Find where the given text appears and provide that cell's center as (X, Y) coordinate. 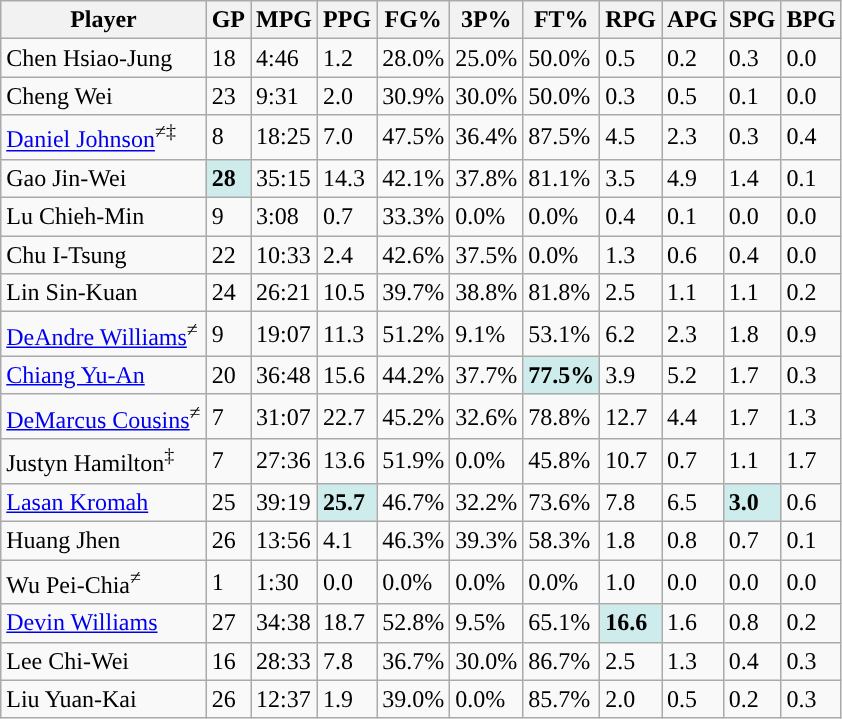
77.5% (562, 375)
42.1% (414, 178)
3.0 (752, 502)
Player (104, 20)
1 (228, 582)
47.5% (414, 138)
Chen Hsiao-Jung (104, 58)
25.7 (348, 502)
FT% (562, 20)
78.8% (562, 416)
25.0% (486, 58)
18:25 (284, 138)
Liu Yuan-Kai (104, 699)
58.3% (562, 541)
0.9 (811, 334)
Lasan Kromah (104, 502)
13.6 (348, 462)
4.1 (348, 541)
81.1% (562, 178)
30.9% (414, 96)
Cheng Wei (104, 96)
7.0 (348, 138)
Devin Williams (104, 623)
51.2% (414, 334)
1.0 (631, 582)
12:37 (284, 699)
37.7% (486, 375)
11.3 (348, 334)
25 (228, 502)
4:46 (284, 58)
8 (228, 138)
35:15 (284, 178)
PPG (348, 20)
32.2% (486, 502)
42.6% (414, 255)
4.4 (693, 416)
36.7% (414, 661)
73.6% (562, 502)
Lee Chi-Wei (104, 661)
Justyn Hamilton‡ (104, 462)
4.9 (693, 178)
39:19 (284, 502)
6.5 (693, 502)
RPG (631, 20)
23 (228, 96)
33.3% (414, 217)
MPG (284, 20)
39.7% (414, 293)
DeAndre Williams≠ (104, 334)
18 (228, 58)
27:36 (284, 462)
10:33 (284, 255)
51.9% (414, 462)
3.9 (631, 375)
1.2 (348, 58)
Chu I-Tsung (104, 255)
5.2 (693, 375)
14.3 (348, 178)
28:33 (284, 661)
81.8% (562, 293)
Huang Jhen (104, 541)
28 (228, 178)
85.7% (562, 699)
3.5 (631, 178)
9:31 (284, 96)
32.6% (486, 416)
39.3% (486, 541)
4.5 (631, 138)
16.6 (631, 623)
31:07 (284, 416)
22 (228, 255)
1:30 (284, 582)
86.7% (562, 661)
6.2 (631, 334)
28.0% (414, 58)
FG% (414, 20)
22.7 (348, 416)
39.0% (414, 699)
2.4 (348, 255)
1.6 (693, 623)
46.3% (414, 541)
87.5% (562, 138)
Daniel Johnson≠‡ (104, 138)
BPG (811, 20)
15.6 (348, 375)
Wu Pei-Chia≠ (104, 582)
10.7 (631, 462)
45.8% (562, 462)
APG (693, 20)
1.9 (348, 699)
19:07 (284, 334)
36.4% (486, 138)
44.2% (414, 375)
52.8% (414, 623)
Gao Jin-Wei (104, 178)
37.5% (486, 255)
46.7% (414, 502)
SPG (752, 20)
18.7 (348, 623)
13:56 (284, 541)
53.1% (562, 334)
36:48 (284, 375)
10.5 (348, 293)
9.1% (486, 334)
24 (228, 293)
Chiang Yu-An (104, 375)
1.4 (752, 178)
3P% (486, 20)
38.8% (486, 293)
Lin Sin-Kuan (104, 293)
65.1% (562, 623)
45.2% (414, 416)
26:21 (284, 293)
DeMarcus Cousins≠ (104, 416)
27 (228, 623)
Lu Chieh-Min (104, 217)
GP (228, 20)
12.7 (631, 416)
3:08 (284, 217)
34:38 (284, 623)
16 (228, 661)
9.5% (486, 623)
37.8% (486, 178)
20 (228, 375)
